Scan for the cell matching the given text and deliver its [x, y] coordinate at center. 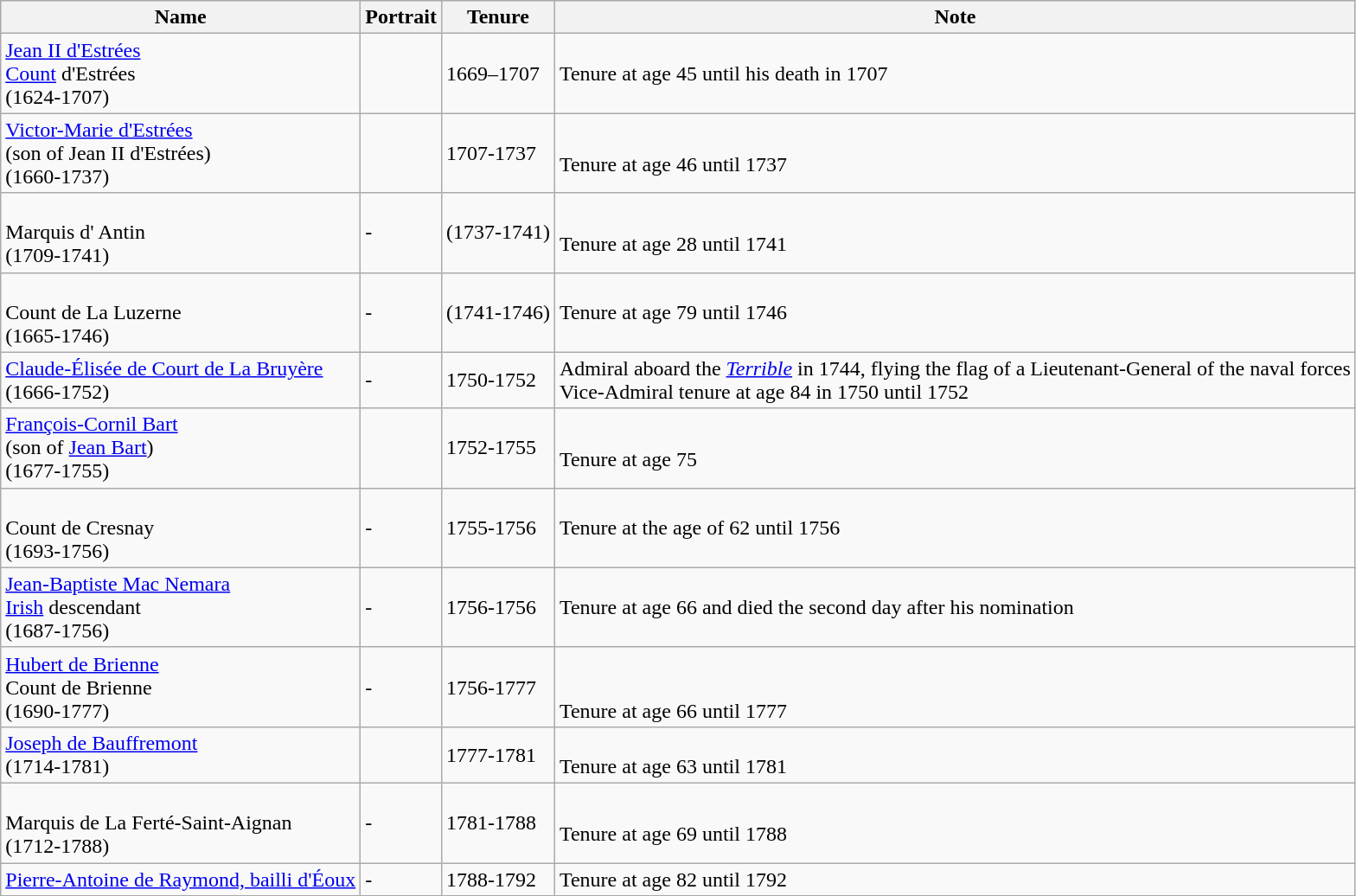
Tenure at age 66 and died the second day after his nomination [955, 607]
Tenure at age 46 until 1737 [955, 153]
Tenure at age 63 until 1781 [955, 754]
Portrait [401, 17]
1756-1777 [498, 687]
(1737-1741) [498, 233]
Claude-Élisée de Court de La Bruyère(1666-1752) [181, 381]
Victor-Marie d'Estrées(son of Jean II d'Estrées)(1660-1737) [181, 153]
1756-1756 [498, 607]
Tenure at age 82 until 1792 [955, 880]
1777-1781 [498, 754]
1755-1756 [498, 528]
Count de Cresnay(1693-1756) [181, 528]
Tenure at age 75 [955, 448]
Tenure at age 45 until his death in 1707 [955, 74]
1750-1752 [498, 381]
Jean-Baptiste Mac NemaraIrish descendant(1687-1756) [181, 607]
Jean II d'EstréesCount d'Estrées(1624-1707) [181, 74]
1788-1792 [498, 880]
Tenure at age 79 until 1746 [955, 312]
Admiral aboard the Terrible in 1744, flying the flag of a Lieutenant-General of the naval forcesVice-Admiral tenure at age 84 in 1750 until 1752 [955, 381]
Name [181, 17]
Tenure [498, 17]
Joseph de Bauffremont(1714-1781) [181, 754]
François-Cornil Bart(son of Jean Bart)(1677-1755) [181, 448]
Tenure at age 66 until 1777 [955, 687]
Note [955, 17]
1752-1755 [498, 448]
Marquis d' Antin(1709-1741) [181, 233]
Tenure at the age of 62 until 1756 [955, 528]
(1741-1746) [498, 312]
Marquis de La Ferté-Saint-Aignan(1712-1788) [181, 822]
Pierre-Antoine de Raymond, bailli d'Éoux [181, 880]
1707-1737 [498, 153]
Tenure at age 69 until 1788 [955, 822]
1669–1707 [498, 74]
Tenure at age 28 until 1741 [955, 233]
Hubert de BrienneCount de Brienne(1690-1777) [181, 687]
Count de La Luzerne(1665-1746) [181, 312]
1781-1788 [498, 822]
